Extract the [x, y] coordinate from the center of the cell holding the provided text.  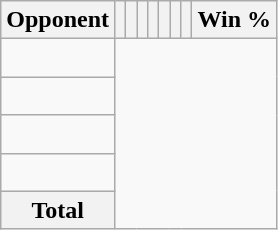
Win % [234, 20]
Opponent [58, 20]
Total [58, 210]
